Capture the cell that displays the provided text and extract its (x, y) central coordinate. 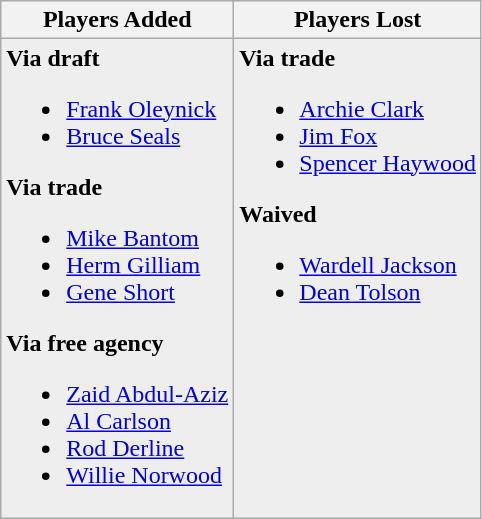
Players Lost (358, 20)
Via draftFrank OleynickBruce SealsVia tradeMike BantomHerm GilliamGene Short Via free agencyZaid Abdul-AzizAl Carlson Rod DerlineWillie Norwood (118, 278)
Via tradeArchie ClarkJim FoxSpencer HaywoodWaivedWardell JacksonDean Tolson (358, 278)
Players Added (118, 20)
